From the cell containing the given text, extract its center point as (X, Y) coordinate. 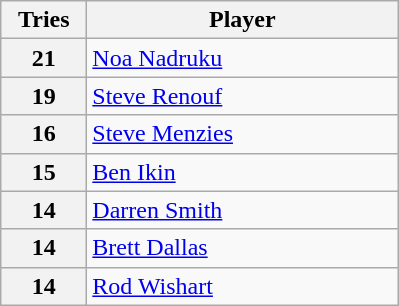
21 (44, 58)
Steve Renouf (242, 96)
16 (44, 134)
Player (242, 20)
15 (44, 172)
Steve Menzies (242, 134)
Ben Ikin (242, 172)
Rod Wishart (242, 286)
Brett Dallas (242, 248)
Noa Nadruku (242, 58)
Darren Smith (242, 210)
Tries (44, 20)
19 (44, 96)
